Identify which cell holds the provided text, then report its (X, Y) central coordinate. 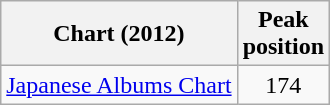
Peakposition (283, 34)
Japanese Albums Chart (119, 85)
174 (283, 85)
Chart (2012) (119, 34)
